For the text-containing cell, return its midpoint in [x, y] coordinate format. 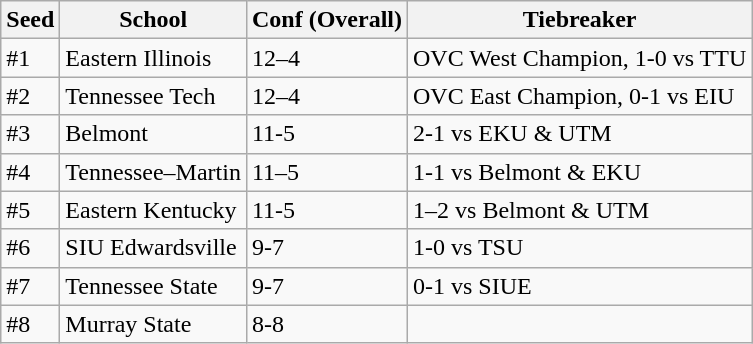
Eastern Kentucky [154, 210]
#7 [30, 286]
1–2 vs Belmont & UTM [580, 210]
Seed [30, 20]
#4 [30, 172]
#8 [30, 324]
#3 [30, 134]
#1 [30, 58]
Conf (Overall) [326, 20]
1-1 vs Belmont & EKU [580, 172]
#5 [30, 210]
Tennessee State [154, 286]
#6 [30, 248]
2-1 vs EKU & UTM [580, 134]
Tiebreaker [580, 20]
Tennessee Tech [154, 96]
Murray State [154, 324]
OVC West Champion, 1-0 vs TTU [580, 58]
SIU Edwardsville [154, 248]
Tennessee–Martin [154, 172]
8-8 [326, 324]
0-1 vs SIUE [580, 286]
Eastern Illinois [154, 58]
11–5 [326, 172]
1-0 vs TSU [580, 248]
OVC East Champion, 0-1 vs EIU [580, 96]
#2 [30, 96]
Belmont [154, 134]
School [154, 20]
